Identify which cell holds the provided text, then report its [x, y] central coordinate. 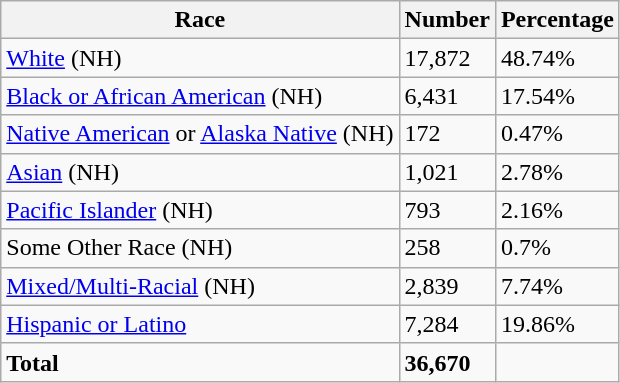
Race [200, 20]
Percentage [557, 20]
2.16% [557, 210]
48.74% [557, 58]
172 [447, 134]
White (NH) [200, 58]
Total [200, 362]
Hispanic or Latino [200, 324]
6,431 [447, 96]
258 [447, 248]
2.78% [557, 172]
7,284 [447, 324]
Number [447, 20]
1,021 [447, 172]
Mixed/Multi-Racial (NH) [200, 286]
7.74% [557, 286]
2,839 [447, 286]
Black or African American (NH) [200, 96]
Some Other Race (NH) [200, 248]
0.7% [557, 248]
Pacific Islander (NH) [200, 210]
0.47% [557, 134]
Asian (NH) [200, 172]
Native American or Alaska Native (NH) [200, 134]
793 [447, 210]
19.86% [557, 324]
17.54% [557, 96]
36,670 [447, 362]
17,872 [447, 58]
